Return the (x, y) coordinate for the center point of the cell that contains the specified text.  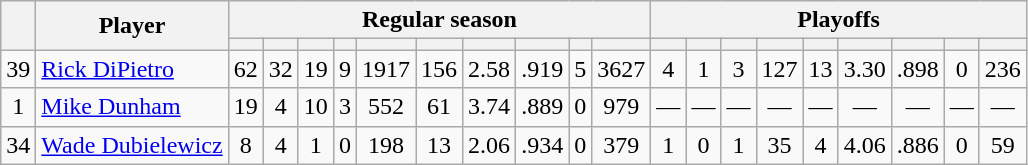
8 (246, 145)
Playoffs (839, 20)
3.30 (864, 69)
156 (440, 69)
.889 (542, 107)
979 (622, 107)
39 (18, 69)
Rick DiPietro (132, 69)
Wade Dubielewicz (132, 145)
10 (316, 107)
Regular season (440, 20)
3.74 (490, 107)
59 (1002, 145)
.898 (918, 69)
5 (580, 69)
.919 (542, 69)
.934 (542, 145)
379 (622, 145)
Mike Dunham (132, 107)
4.06 (864, 145)
35 (780, 145)
3627 (622, 69)
61 (440, 107)
1917 (386, 69)
127 (780, 69)
34 (18, 145)
9 (344, 69)
198 (386, 145)
32 (280, 69)
Player (132, 26)
.886 (918, 145)
62 (246, 69)
2.06 (490, 145)
2.58 (490, 69)
236 (1002, 69)
552 (386, 107)
